Return (X, Y) of the center of cell containing provided text 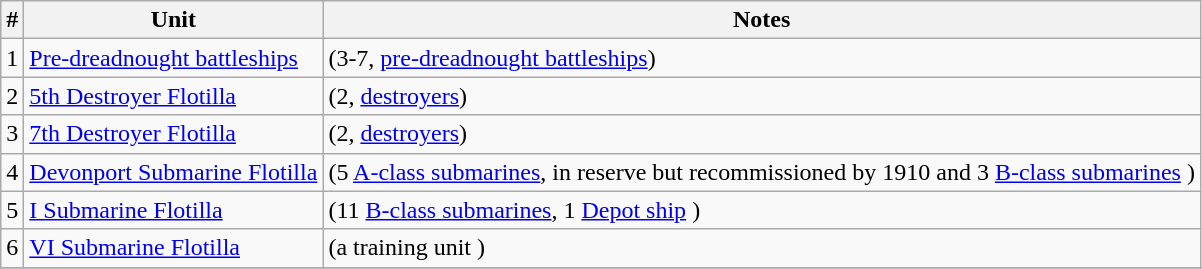
Devonport Submarine Flotilla (174, 172)
(11 B-class submarines, 1 Depot ship ) (762, 210)
I Submarine Flotilla (174, 210)
Notes (762, 20)
2 (12, 96)
1 (12, 58)
3 (12, 134)
(a training unit ) (762, 248)
7th Destroyer Flotilla (174, 134)
(3-7, pre-dreadnought battleships) (762, 58)
4 (12, 172)
Unit (174, 20)
# (12, 20)
5 (12, 210)
(5 A-class submarines, in reserve but recommissioned by 1910 and 3 B-class submarines ) (762, 172)
5th Destroyer Flotilla (174, 96)
VI Submarine Flotilla (174, 248)
Pre-dreadnought battleships (174, 58)
6 (12, 248)
